Extract the (x, y) coordinate from the center of the cell holding the provided text.  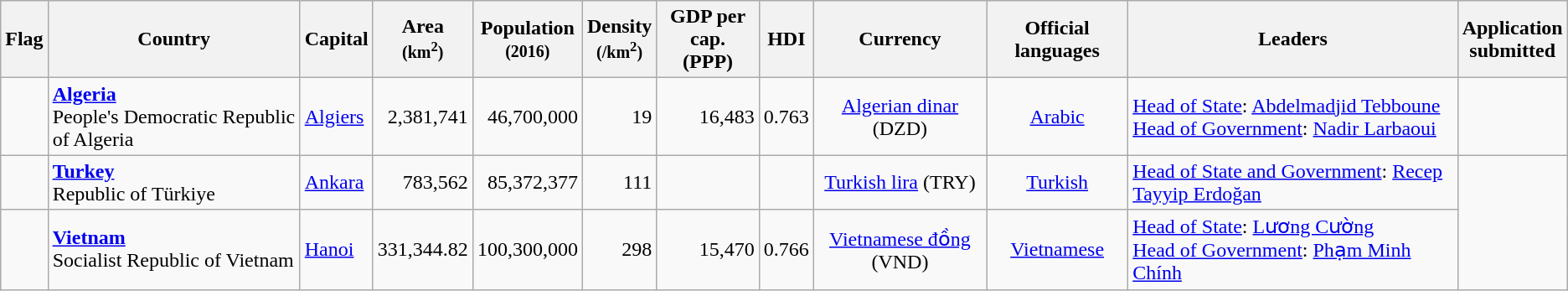
Algiers (337, 117)
Area(km2) (422, 39)
46,700,000 (528, 117)
Head of State: Abdelmadjid TebbouneHead of Government: Nadir Larbaoui (1293, 117)
VietnamSocialist Republic of Vietnam (174, 250)
111 (619, 183)
0.763 (786, 117)
Vietnamese (1057, 250)
16,483 (709, 117)
Ankara (337, 183)
Hanoi (337, 250)
AlgeriaPeople's Democratic Republic of Algeria (174, 117)
Head of State and Government: Recep Tayyip Erdoğan (1293, 183)
19 (619, 117)
Applicationsubmitted (1513, 39)
2,381,741 (422, 117)
Official languages (1057, 39)
Currency (900, 39)
85,372,377 (528, 183)
Country (174, 39)
Vietnamese đồng (VND) (900, 250)
GDP per cap.(PPP) (709, 39)
Turkish lira (TRY) (900, 183)
Head of State: Lương CườngHead of Government: Phạm Minh Chính (1293, 250)
Turkish (1057, 183)
331,344.82 (422, 250)
Capital (337, 39)
Algerian dinar (DZD) (900, 117)
Population(2016) (528, 39)
783,562 (422, 183)
HDI (786, 39)
298 (619, 250)
Leaders (1293, 39)
Arabic (1057, 117)
15,470 (709, 250)
TurkeyRepublic of Türkiye (174, 183)
0.766 (786, 250)
100,300,000 (528, 250)
Density(/km2) (619, 39)
Flag (24, 39)
